From the cell containing the given text, extract its center point as (x, y) coordinate. 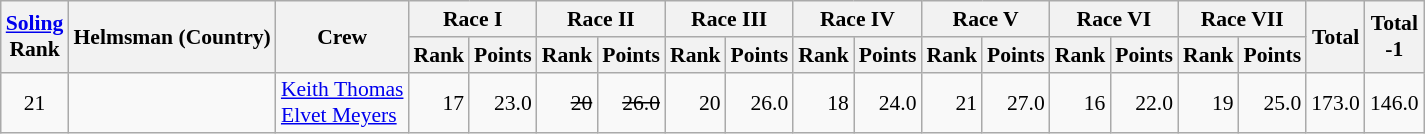
Race IV (857, 19)
Race V (986, 19)
22.0 (1144, 102)
16 (1080, 102)
Race VI (1114, 19)
173.0 (1336, 102)
19 (1208, 102)
Total (1336, 36)
24.0 (888, 102)
Total-1 (1394, 36)
Keith Thomas Elvet Meyers (342, 102)
Crew (342, 36)
Race VII (1242, 19)
23.0 (503, 102)
146.0 (1394, 102)
Helmsman (Country) (172, 36)
Race III (729, 19)
25.0 (1273, 102)
18 (824, 102)
17 (440, 102)
27.0 (1016, 102)
Race I (473, 19)
SolingRank (35, 36)
Race II (601, 19)
